Detect which cell encompasses the target text, then output its (X, Y) center coordinate. 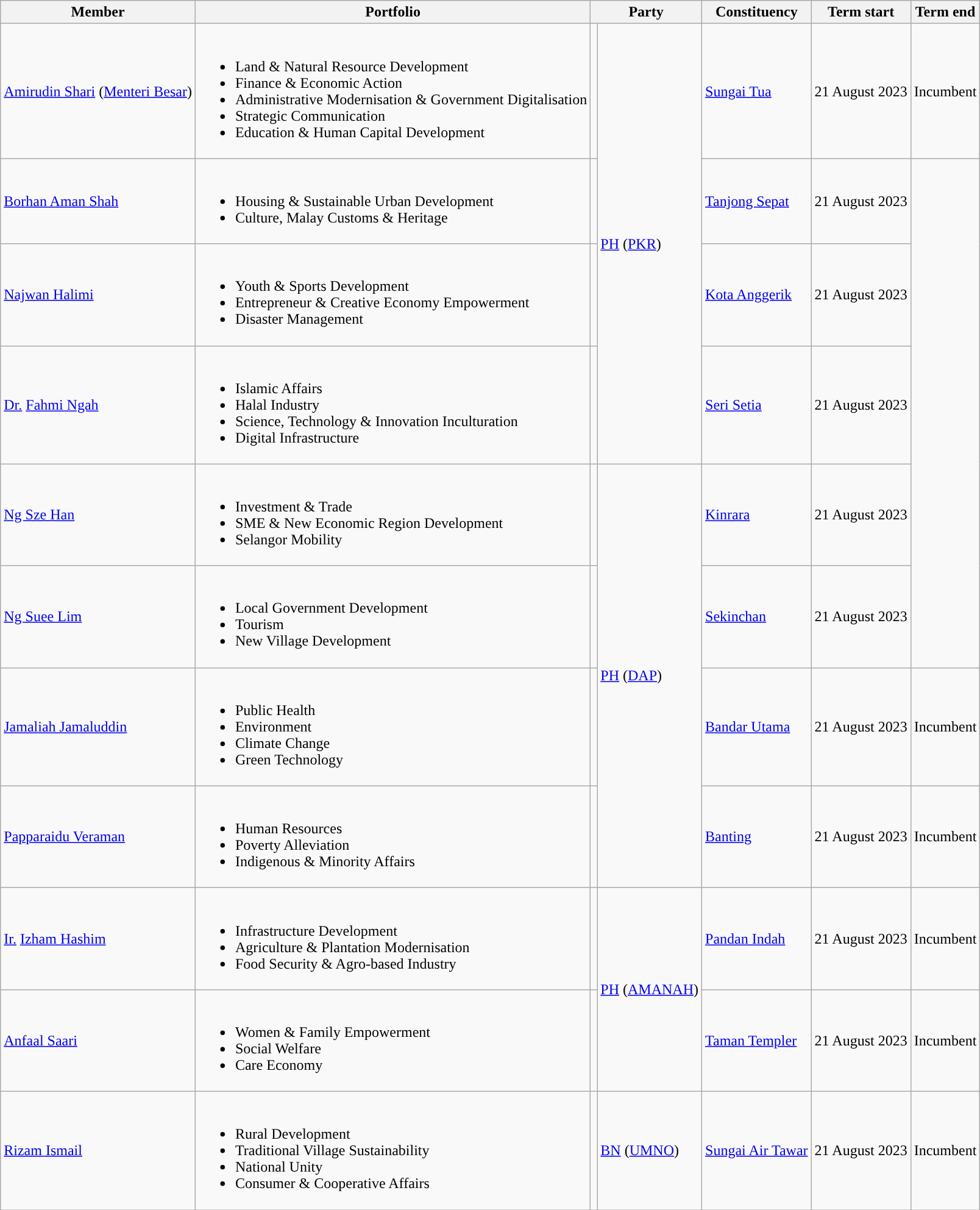
Borhan Aman Shah (98, 201)
Tanjong Sepat (757, 201)
Human ResourcesPoverty AlleviationIndigenous & Minority Affairs (392, 836)
Sekinchan (757, 617)
Investment & TradeSME & New Economic Region DevelopmentSelangor Mobility (392, 514)
Banting (757, 836)
PH (DAP) (650, 675)
PH (AMANAH) (650, 989)
Pandan Indah (757, 939)
Taman Templer (757, 1040)
Kota Anggerik (757, 295)
Infrastructure DevelopmentAgriculture & Plantation ModernisationFood Security & Agro-based Industry (392, 939)
Party (646, 12)
Term end (945, 12)
Islamic AffairsHalal IndustryScience, Technology & Innovation InculturationDigital Infrastructure (392, 405)
Constituency (757, 12)
Najwan Halimi (98, 295)
Dr. Fahmi Ngah (98, 405)
Sungai Air Tawar (757, 1150)
Local Government DevelopmentTourismNew Village Development (392, 617)
Sungai Tua (757, 91)
Seri Setia (757, 405)
Bandar Utama (757, 727)
PH (PKR) (650, 244)
Ng Suee Lim (98, 617)
Ir. Izham Hashim (98, 939)
Ng Sze Han (98, 514)
Kinrara (757, 514)
Youth & Sports DevelopmentEntrepreneur & Creative Economy EmpowermentDisaster Management (392, 295)
Anfaal Saari (98, 1040)
Women & Family EmpowermentSocial WelfareCare Economy (392, 1040)
Housing & Sustainable Urban DevelopmentCulture, Malay Customs & Heritage (392, 201)
Papparaidu Veraman (98, 836)
Portfolio (392, 12)
Member (98, 12)
Rizam Ismail (98, 1150)
Rural DevelopmentTraditional Village SustainabilityNational UnityConsumer & Cooperative Affairs (392, 1150)
Term start (861, 12)
Jamaliah Jamaluddin (98, 727)
Public HealthEnvironmentClimate ChangeGreen Technology (392, 727)
BN (UMNO) (650, 1150)
Amirudin Shari (Menteri Besar) (98, 91)
